Identify which cell holds the provided text, then report its [X, Y] central coordinate. 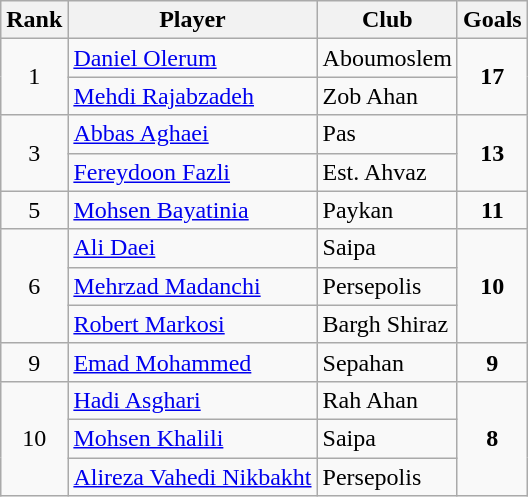
Hadi Asghari [192, 400]
Player [192, 20]
Sepahan [387, 362]
Robert Markosi [192, 324]
17 [492, 77]
13 [492, 153]
Daniel Olerum [192, 58]
Mehrzad Madanchi [192, 286]
Paykan [387, 210]
Goals [492, 20]
Abbas Aghaei [192, 134]
Fereydoon Fazli [192, 172]
Rah Ahan [387, 400]
Club [387, 20]
Mohsen Bayatinia [192, 210]
Ali Daei [192, 248]
5 [34, 210]
Mohsen Khalili [192, 438]
Pas [387, 134]
Est. Ahvaz [387, 172]
Bargh Shiraz [387, 324]
Mehdi Rajabzadeh [192, 96]
Emad Mohammed [192, 362]
Alireza Vahedi Nikbakht [192, 477]
1 [34, 77]
Rank [34, 20]
6 [34, 286]
Aboumoslem [387, 58]
11 [492, 210]
8 [492, 438]
3 [34, 153]
Zob Ahan [387, 96]
